Find where the given text appears and provide that cell's center as [X, Y] coordinate. 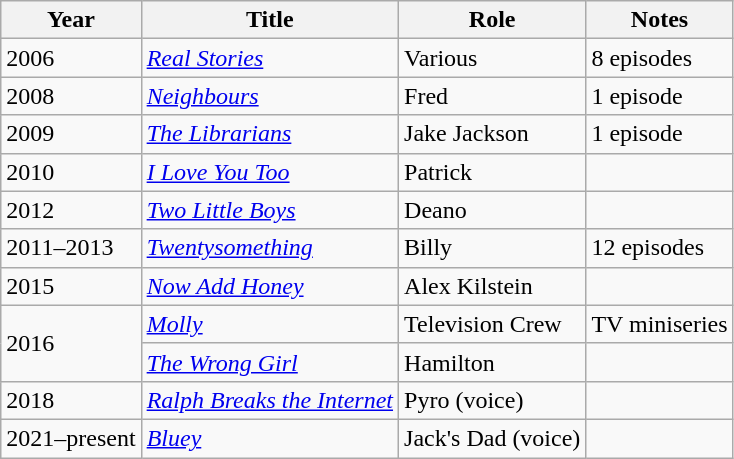
Real Stories [270, 58]
Deano [492, 210]
Pyro (voice) [492, 400]
Hamilton [492, 362]
The Wrong Girl [270, 362]
Now Add Honey [270, 286]
Neighbours [270, 96]
Jack's Dad (voice) [492, 438]
Role [492, 20]
2012 [71, 210]
Molly [270, 324]
Television Crew [492, 324]
Twentysomething [270, 248]
12 episodes [660, 248]
Notes [660, 20]
Alex Kilstein [492, 286]
The Librarians [270, 134]
Bluey [270, 438]
2021–present [71, 438]
Year [71, 20]
2008 [71, 96]
TV miniseries [660, 324]
2011–2013 [71, 248]
2006 [71, 58]
2016 [71, 343]
2009 [71, 134]
Ralph Breaks the Internet [270, 400]
Billy [492, 248]
2018 [71, 400]
8 episodes [660, 58]
Title [270, 20]
Two Little Boys [270, 210]
Various [492, 58]
Jake Jackson [492, 134]
Patrick [492, 172]
2010 [71, 172]
Fred [492, 96]
I Love You Too [270, 172]
2015 [71, 286]
